Detect which cell encompasses the target text, then output its [X, Y] center coordinate. 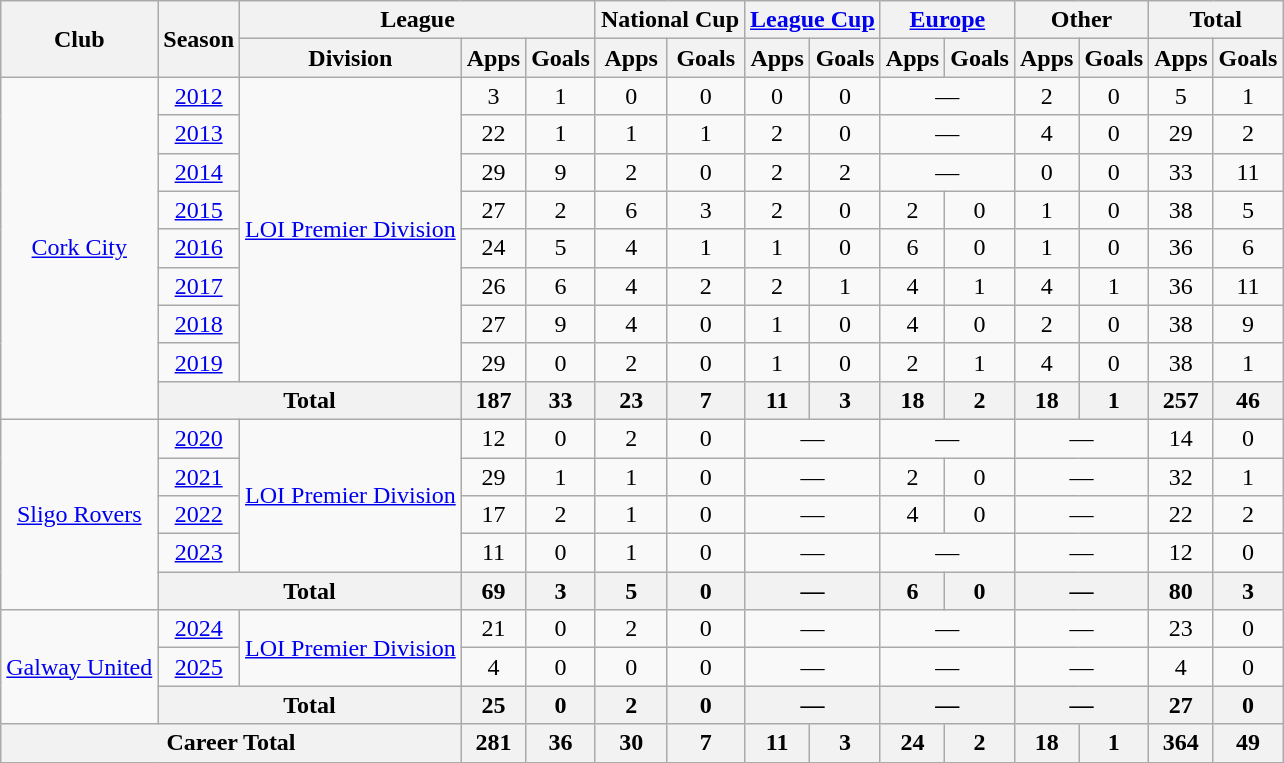
League [418, 20]
2012 [199, 96]
21 [493, 629]
2025 [199, 667]
2024 [199, 629]
46 [1248, 400]
2019 [199, 362]
257 [1181, 400]
281 [493, 743]
25 [493, 705]
2013 [199, 134]
2018 [199, 324]
2014 [199, 172]
26 [493, 286]
Division [351, 58]
2021 [199, 477]
Club [80, 39]
Sligo Rovers [80, 514]
Season [199, 39]
2020 [199, 438]
2023 [199, 553]
2017 [199, 286]
Other [1081, 20]
364 [1181, 743]
30 [631, 743]
Galway United [80, 667]
2022 [199, 515]
17 [493, 515]
32 [1181, 477]
League Cup [813, 20]
Career Total [231, 743]
2016 [199, 248]
187 [493, 400]
80 [1181, 591]
49 [1248, 743]
69 [493, 591]
National Cup [670, 20]
14 [1181, 438]
Cork City [80, 248]
Europe [947, 20]
2015 [199, 210]
